Detect which cell encompasses the target text, then output its (x, y) center coordinate. 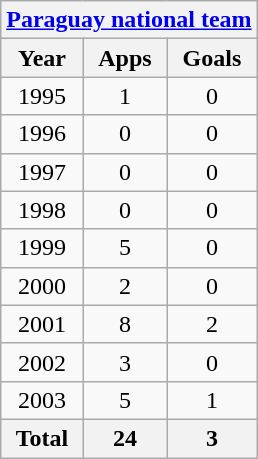
2003 (42, 400)
1997 (42, 172)
Apps (125, 58)
Year (42, 58)
Total (42, 438)
1995 (42, 96)
Paraguay national team (129, 20)
2000 (42, 286)
1998 (42, 210)
1999 (42, 248)
24 (125, 438)
1996 (42, 134)
2001 (42, 324)
8 (125, 324)
2002 (42, 362)
Goals (212, 58)
